Scan for the cell matching the given text and deliver its [X, Y] coordinate at center. 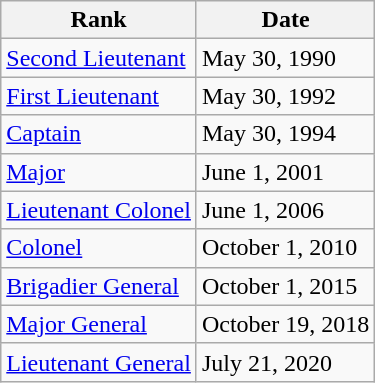
October 19, 2018 [285, 324]
Major [99, 172]
Date [285, 20]
Major General [99, 324]
October 1, 2010 [285, 248]
First Lieutenant [99, 96]
May 30, 1990 [285, 58]
June 1, 2001 [285, 172]
October 1, 2015 [285, 286]
Second Lieutenant [99, 58]
Captain [99, 134]
June 1, 2006 [285, 210]
Rank [99, 20]
May 30, 1992 [285, 96]
July 21, 2020 [285, 362]
Colonel [99, 248]
Lieutenant General [99, 362]
Lieutenant Colonel [99, 210]
Brigadier General [99, 286]
May 30, 1994 [285, 134]
